Output the (x, y) coordinate of the center of the cell containing the given text.  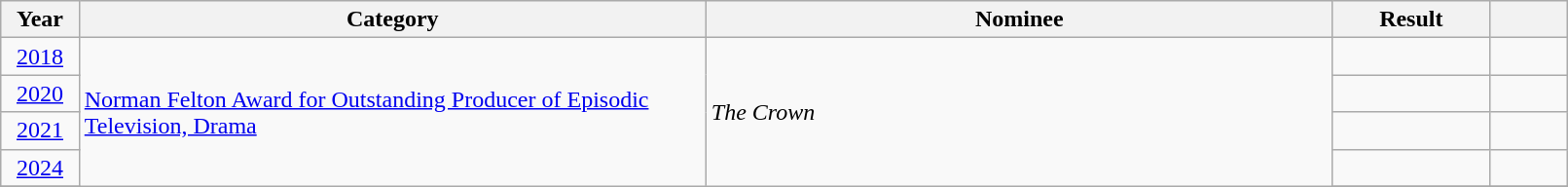
2021 (40, 131)
The Crown (1019, 112)
2024 (40, 168)
Year (40, 19)
2018 (40, 56)
Result (1411, 19)
Nominee (1019, 19)
Norman Felton Award for Outstanding Producer of Episodic Television, Drama (392, 112)
Category (392, 19)
2020 (40, 93)
